Determine the [x, y] coordinate at the center of the cell enclosing the given text.  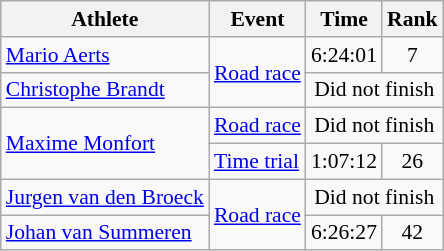
Mario Aerts [105, 55]
Time trial [258, 162]
42 [412, 233]
Maxime Monfort [105, 144]
26 [412, 162]
Rank [412, 19]
Christophe Brandt [105, 90]
7 [412, 55]
6:24:01 [344, 55]
1:07:12 [344, 162]
6:26:27 [344, 233]
Johan van Summeren [105, 233]
Event [258, 19]
Time [344, 19]
Athlete [105, 19]
Jurgen van den Broeck [105, 197]
